Search for the cell housing the specified text and yield its [x, y] center coordinate. 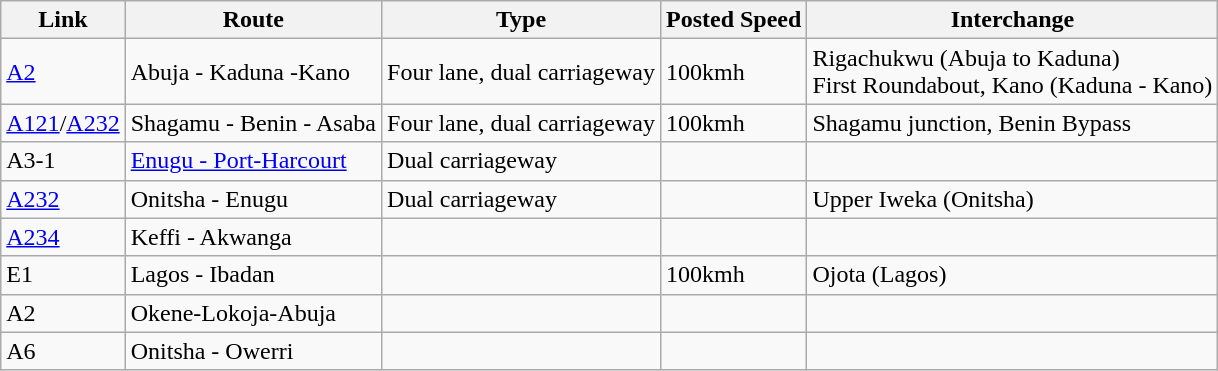
E1 [63, 275]
A234 [63, 237]
A6 [63, 351]
Upper Iweka (Onitsha) [1012, 199]
Abuja - Kaduna -Kano [253, 72]
A3-1 [63, 161]
Interchange [1012, 20]
Okene-Lokoja-Abuja [253, 313]
Shagamu junction, Benin Bypass [1012, 123]
Type [522, 20]
Onitsha - Enugu [253, 199]
Keffi - Akwanga [253, 237]
Onitsha - Owerri [253, 351]
Link [63, 20]
Posted Speed [733, 20]
Route [253, 20]
A232 [63, 199]
Enugu - Port-Harcourt [253, 161]
Lagos - Ibadan [253, 275]
Ojota (Lagos) [1012, 275]
A121/A232 [63, 123]
Rigachukwu (Abuja to Kaduna)First Roundabout, Kano (Kaduna - Kano) [1012, 72]
Shagamu - Benin - Asaba [253, 123]
